From the cell containing the given text, extract its center point as (x, y) coordinate. 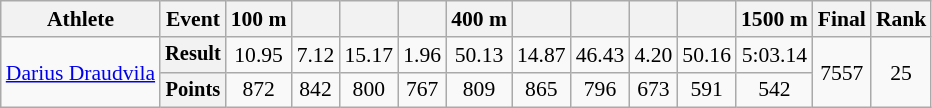
800 (368, 90)
865 (542, 90)
Final (842, 19)
46.43 (600, 55)
400 m (479, 19)
Result (193, 55)
Athlete (80, 19)
Points (193, 90)
7557 (842, 72)
796 (600, 90)
10.95 (259, 55)
Rank (902, 19)
1.96 (422, 55)
673 (653, 90)
100 m (259, 19)
15.17 (368, 55)
591 (706, 90)
Darius Draudvila (80, 72)
542 (774, 90)
14.87 (542, 55)
842 (316, 90)
Event (193, 19)
7.12 (316, 55)
1500 m (774, 19)
5:03.14 (774, 55)
50.13 (479, 55)
25 (902, 72)
809 (479, 90)
872 (259, 90)
50.16 (706, 55)
4.20 (653, 55)
767 (422, 90)
